Detect which cell encompasses the target text, then output its [x, y] center coordinate. 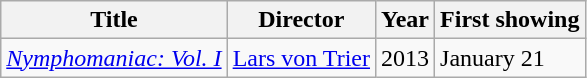
Nymphomaniac: Vol. I [114, 58]
January 21 [510, 58]
Title [114, 20]
2013 [406, 58]
Director [301, 20]
Lars von Trier [301, 58]
Year [406, 20]
First showing [510, 20]
